Output the (x, y) coordinate of the center of the cell containing the given text.  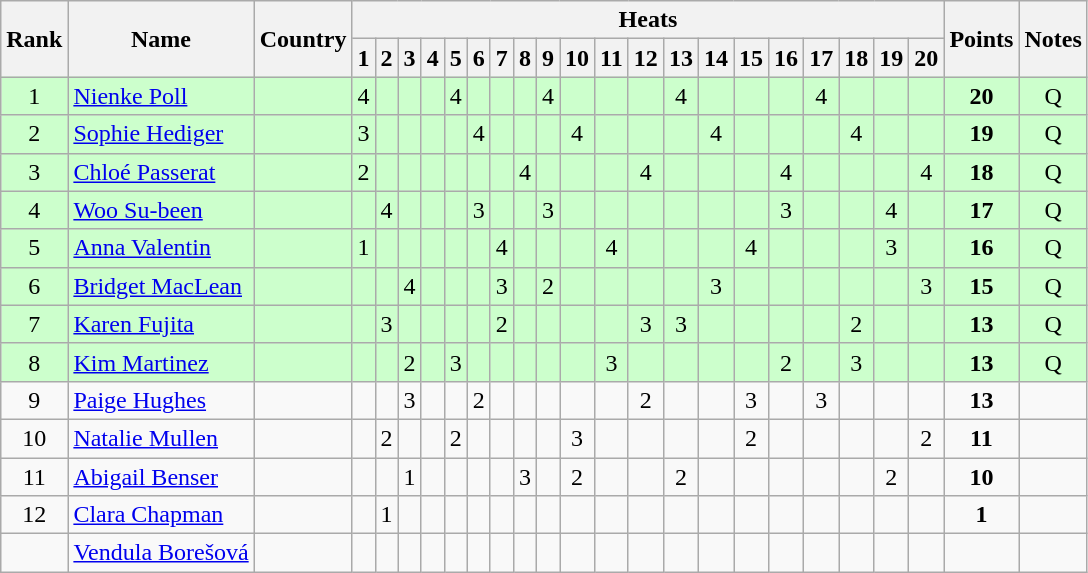
Name (161, 39)
Country (303, 39)
Natalie Mullen (161, 438)
Kim Martinez (161, 362)
Points (982, 39)
Vendula Borešová (161, 553)
Woo Su-been (161, 210)
Paige Hughes (161, 400)
Abigail Benser (161, 477)
Nienke Poll (161, 96)
14 (716, 58)
Karen Fujita (161, 324)
Anna Valentin (161, 248)
Chloé Passerat (161, 172)
Bridget MacLean (161, 286)
Heats (648, 20)
Rank (34, 39)
Notes (1053, 39)
Clara Chapman (161, 515)
Sophie Hediger (161, 134)
